Capture the cell that displays the provided text and extract its [x, y] central coordinate. 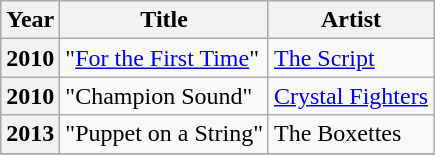
"For the First Time" [164, 58]
2013 [30, 134]
Artist [350, 20]
The Script [350, 58]
Year [30, 20]
"Puppet on a String" [164, 134]
Crystal Fighters [350, 96]
"Champion Sound" [164, 96]
The Boxettes [350, 134]
Title [164, 20]
